Output the [x, y] coordinate of the center of the cell containing the given text.  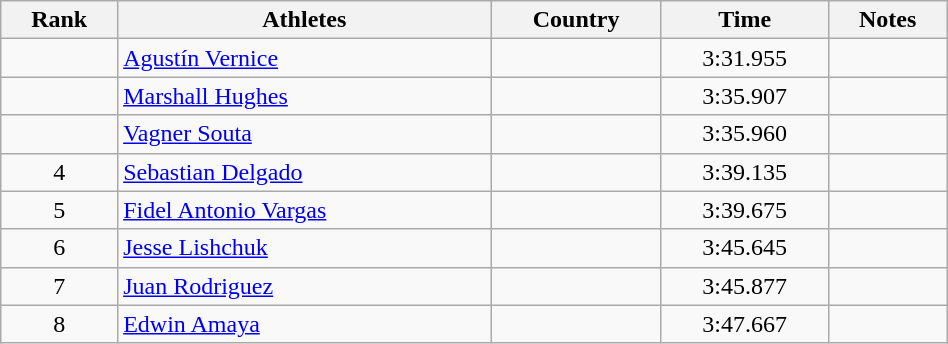
Fidel Antonio Vargas [304, 210]
Agustín Vernice [304, 58]
3:39.135 [744, 172]
Rank [60, 20]
3:45.877 [744, 286]
3:35.960 [744, 134]
Marshall Hughes [304, 96]
6 [60, 248]
3:45.645 [744, 248]
8 [60, 324]
3:31.955 [744, 58]
Notes [888, 20]
Athletes [304, 20]
5 [60, 210]
Jesse Lishchuk [304, 248]
Country [576, 20]
4 [60, 172]
3:47.667 [744, 324]
3:39.675 [744, 210]
Vagner Souta [304, 134]
3:35.907 [744, 96]
7 [60, 286]
Time [744, 20]
Edwin Amaya [304, 324]
Juan Rodriguez [304, 286]
Sebastian Delgado [304, 172]
